Search for the cell housing the specified text and yield its (x, y) center coordinate. 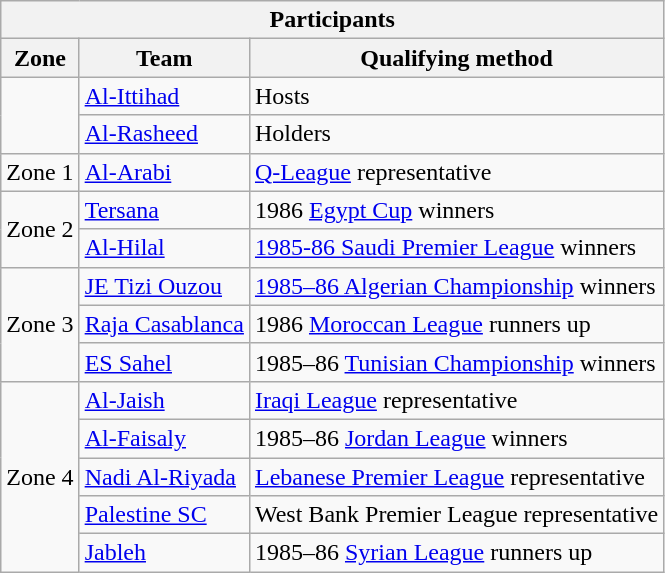
1986 Moroccan League runners up (456, 324)
JE Tizi Ouzou (164, 286)
Al-Faisaly (164, 438)
Team (164, 58)
Raja Casablanca (164, 324)
Zone 2 (40, 229)
Nadi Al-Riyada (164, 477)
Hosts (456, 96)
Al-Ittihad (164, 96)
Jableh (164, 553)
Lebanese Premier League representative (456, 477)
Al-Rasheed (164, 134)
Zone (40, 58)
Palestine SC (164, 515)
Zone 3 (40, 324)
1985–86 Syrian League runners up (456, 553)
1985–86 Jordan League winners (456, 438)
Al-Jaish (164, 400)
Qualifying method (456, 58)
Tersana (164, 210)
ES Sahel (164, 362)
Holders (456, 134)
Al-Arabi (164, 172)
1986 Egypt Cup winners (456, 210)
1985–86 Algerian Championship winners (456, 286)
Al-Hilal (164, 248)
Zone 1 (40, 172)
Participants (332, 20)
West Bank Premier League representative (456, 515)
Zone 4 (40, 476)
1985-86 Saudi Premier League winners (456, 248)
Q-League representative (456, 172)
Iraqi League representative (456, 400)
1985–86 Tunisian Championship winners (456, 362)
